Extract the [X, Y] coordinate from the center of the cell holding the provided text.  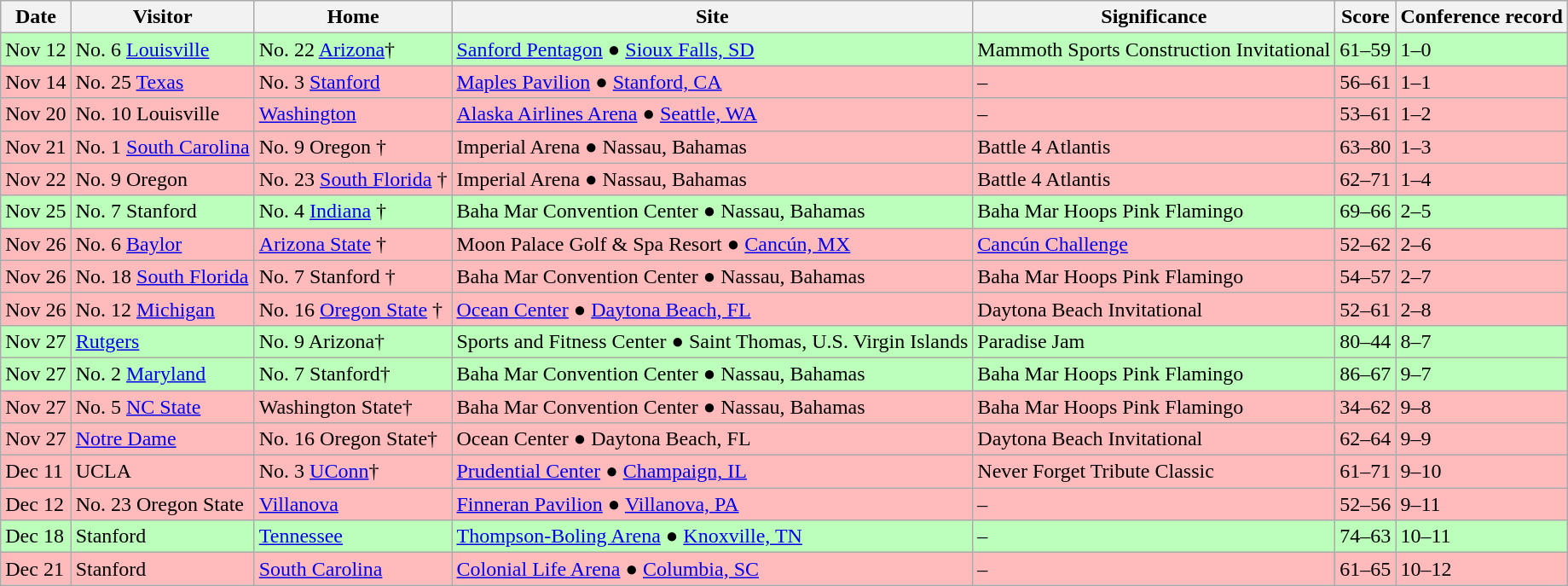
Colonial Life Arena ● Columbia, SC [713, 569]
Score [1366, 17]
69–66 [1366, 212]
No. 4 Indiana † [353, 212]
Sanford Pentagon ● Sioux Falls, SD [713, 49]
2–8 [1482, 309]
9–10 [1482, 472]
Washington State† [353, 407]
No. 16 Oregon State † [353, 309]
1–1 [1482, 82]
9–8 [1482, 407]
Conference record [1482, 17]
No. 2 Maryland [162, 374]
No. 12 Michigan [162, 309]
No. 7 Stanford † [353, 276]
Alaska Airlines Arena ● Seattle, WA [713, 114]
No. 3 UConn† [353, 472]
54–57 [1366, 276]
Finneran Pavilion ● Villanova, PA [713, 504]
2–6 [1482, 244]
No. 9 Oregon † [353, 147]
Dec 12 [36, 504]
Nov 21 [36, 147]
52–61 [1366, 309]
61–65 [1366, 569]
No. 22 Arizona† [353, 49]
74–63 [1366, 537]
Date [36, 17]
Dec 18 [36, 537]
80–44 [1366, 341]
Villanova [353, 504]
Home [353, 17]
South Carolina [353, 569]
Nov 12 [36, 49]
Dec 11 [36, 472]
Nov 20 [36, 114]
No. 5 NC State [162, 407]
53–61 [1366, 114]
Washington [353, 114]
56–61 [1366, 82]
Nov 14 [36, 82]
Maples Pavilion ● Stanford, CA [713, 82]
No. 1 South Carolina [162, 147]
Site [713, 17]
52–62 [1366, 244]
No. 7 Stanford [162, 212]
9–7 [1482, 374]
34–62 [1366, 407]
Tennessee [353, 537]
No. 6 Baylor [162, 244]
No. 18 South Florida [162, 276]
UCLA [162, 472]
52–56 [1366, 504]
Rutgers [162, 341]
Nov 25 [36, 212]
Mammoth Sports Construction Invitational [1154, 49]
No. 3 Stanford [353, 82]
Notre Dame [162, 439]
9–11 [1482, 504]
10–11 [1482, 537]
Significance [1154, 17]
61–59 [1366, 49]
8–7 [1482, 341]
86–67 [1366, 374]
Arizona State † [353, 244]
No. 16 Oregon State† [353, 439]
Dec 21 [36, 569]
No. 9 Arizona† [353, 341]
61–71 [1366, 472]
Thompson-Boling Arena ● Knoxville, TN [713, 537]
Never Forget Tribute Classic [1154, 472]
9–9 [1482, 439]
62–64 [1366, 439]
Sports and Fitness Center ● Saint Thomas, U.S. Virgin Islands [713, 341]
1–2 [1482, 114]
No. 23 South Florida † [353, 179]
No. 23 Oregon State [162, 504]
Nov 22 [36, 179]
No. 10 Louisville [162, 114]
1–3 [1482, 147]
Paradise Jam [1154, 341]
No. 6 Louisville [162, 49]
2–7 [1482, 276]
Moon Palace Golf & Spa Resort ● Cancún, MX [713, 244]
Cancún Challenge [1154, 244]
62–71 [1366, 179]
1–0 [1482, 49]
Prudential Center ● Champaign, IL [713, 472]
10–12 [1482, 569]
No. 25 Texas [162, 82]
2–5 [1482, 212]
Visitor [162, 17]
No. 7 Stanford† [353, 374]
No. 9 Oregon [162, 179]
63–80 [1366, 147]
1–4 [1482, 179]
